Extract the [X, Y] coordinate from the center of the cell holding the provided text.  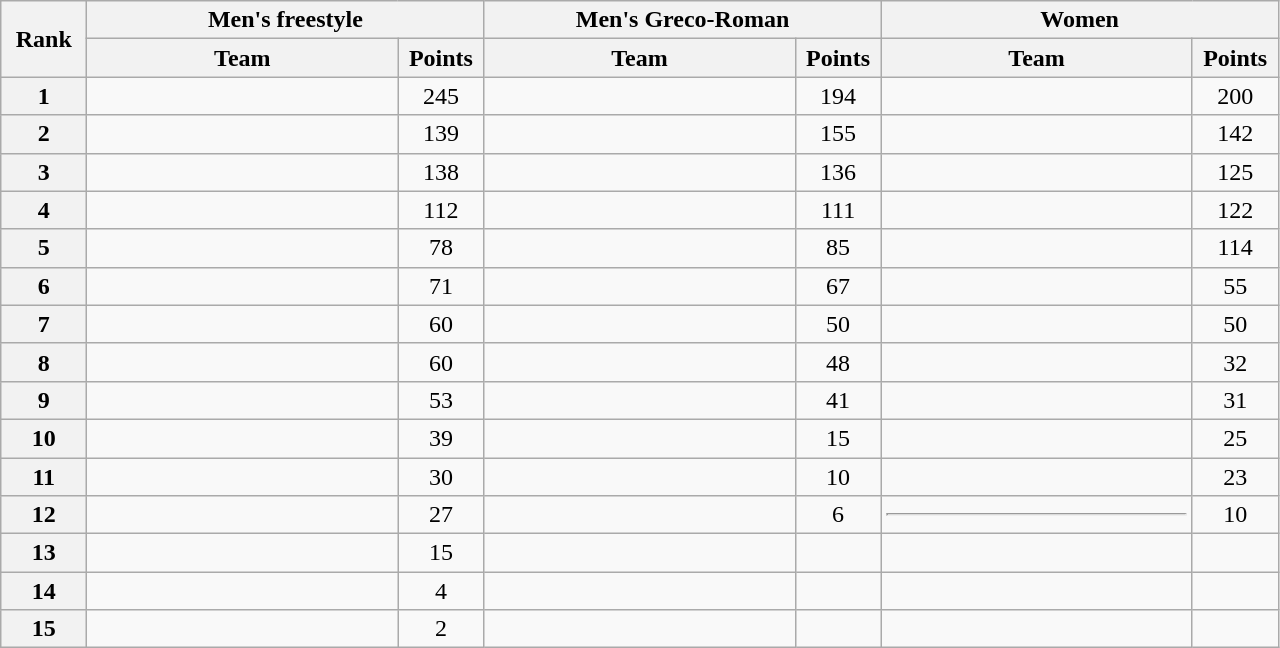
85 [838, 248]
55 [1235, 286]
78 [441, 248]
Men's Greco-Roman [682, 20]
30 [441, 477]
53 [441, 400]
122 [1235, 210]
Men's freestyle [286, 20]
112 [441, 210]
138 [441, 172]
136 [838, 172]
7 [44, 324]
139 [441, 134]
Women [1080, 20]
41 [838, 400]
3 [44, 172]
200 [1235, 96]
5 [44, 248]
32 [1235, 362]
194 [838, 96]
8 [44, 362]
13 [44, 553]
67 [838, 286]
39 [441, 438]
Rank [44, 39]
11 [44, 477]
71 [441, 286]
25 [1235, 438]
125 [1235, 172]
155 [838, 134]
14 [44, 591]
142 [1235, 134]
1 [44, 96]
27 [441, 515]
23 [1235, 477]
12 [44, 515]
48 [838, 362]
111 [838, 210]
114 [1235, 248]
245 [441, 96]
31 [1235, 400]
9 [44, 400]
